Identify which cell holds the provided text, then report its (x, y) central coordinate. 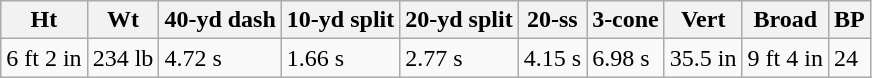
1.66 s (340, 58)
Broad (785, 20)
Vert (703, 20)
20-yd split (459, 20)
35.5 in (703, 58)
234 lb (123, 58)
4.72 s (220, 58)
BP (849, 20)
10-yd split (340, 20)
6.98 s (626, 58)
24 (849, 58)
3-cone (626, 20)
Wt (123, 20)
4.15 s (552, 58)
9 ft 4 in (785, 58)
Ht (44, 20)
20-ss (552, 20)
40-yd dash (220, 20)
2.77 s (459, 58)
6 ft 2 in (44, 58)
